Identify which cell holds the provided text, then report its [x, y] central coordinate. 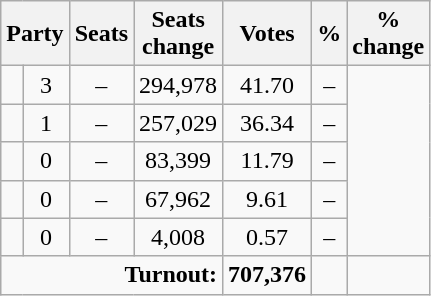
1 [46, 123]
257,029 [178, 123]
Seatschange [178, 34]
707,376 [268, 275]
%change [388, 34]
67,962 [178, 199]
3 [46, 85]
0.57 [268, 237]
294,978 [178, 85]
11.79 [268, 161]
41.70 [268, 85]
36.34 [268, 123]
Votes [268, 34]
83,399 [178, 161]
Party [35, 34]
9.61 [268, 199]
4,008 [178, 237]
Seats [101, 34]
Turnout: [112, 275]
% [330, 34]
